Find where the given text appears and provide that cell's center as [x, y] coordinate. 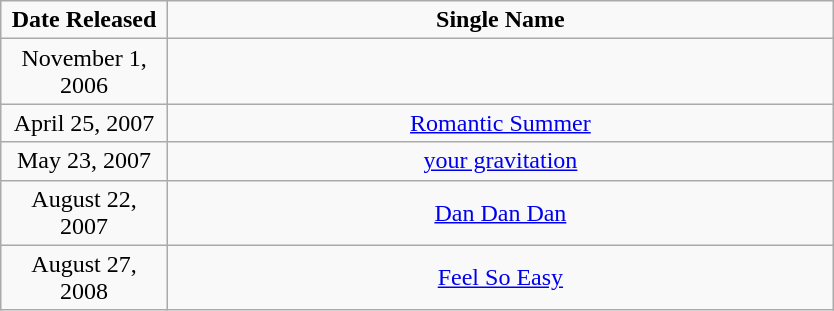
August 22, 2007 [84, 212]
Date Released [84, 20]
Dan Dan Dan [500, 212]
your gravitation [500, 161]
Romantic Summer [500, 123]
May 23, 2007 [84, 161]
August 27, 2008 [84, 278]
April 25, 2007 [84, 123]
Single Name [500, 20]
November 1, 2006 [84, 72]
Feel So Easy [500, 278]
